For the text-containing cell, return its midpoint in [X, Y] coordinate format. 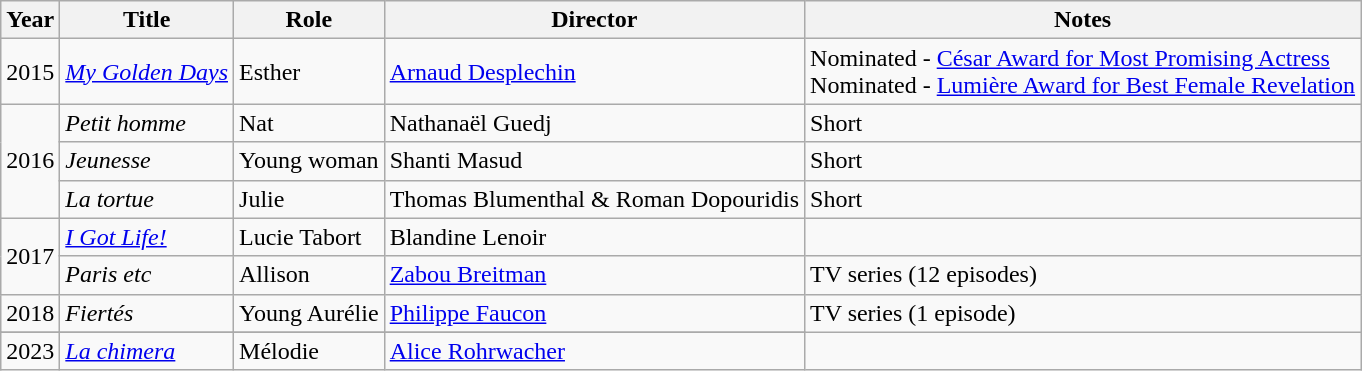
Lucie Tabort [310, 237]
Petit homme [147, 123]
My Golden Days [147, 72]
Nat [310, 123]
Jeunesse [147, 161]
I Got Life! [147, 237]
La chimera [147, 351]
TV series (1 episode) [1083, 313]
Nominated - César Award for Most Promising ActressNominated - Lumière Award for Best Female Revelation [1083, 72]
Role [310, 20]
Year [30, 20]
Director [594, 20]
Fiertés [147, 313]
Title [147, 20]
Notes [1083, 20]
Zabou Breitman [594, 275]
2015 [30, 72]
Julie [310, 199]
Esther [310, 72]
2023 [30, 351]
Young woman [310, 161]
Arnaud Desplechin [594, 72]
Allison [310, 275]
2017 [30, 256]
Young Aurélie [310, 313]
2018 [30, 313]
La tortue [147, 199]
Nathanaël Guedj [594, 123]
Alice Rohrwacher [594, 351]
Thomas Blumenthal & Roman Dopouridis [594, 199]
Paris etc [147, 275]
Mélodie [310, 351]
Shanti Masud [594, 161]
TV series (12 episodes) [1083, 275]
Blandine Lenoir [594, 237]
2016 [30, 161]
Philippe Faucon [594, 313]
